Identify which cell holds the provided text, then report its [x, y] central coordinate. 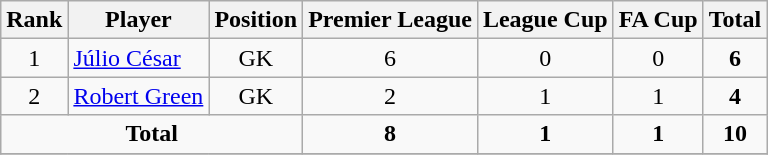
Rank [34, 20]
10 [735, 134]
Robert Green [138, 96]
Player [138, 20]
8 [390, 134]
FA Cup [658, 20]
Júlio César [138, 58]
Premier League [390, 20]
4 [735, 96]
League Cup [545, 20]
Position [256, 20]
